Search for the cell housing the specified text and yield its [x, y] center coordinate. 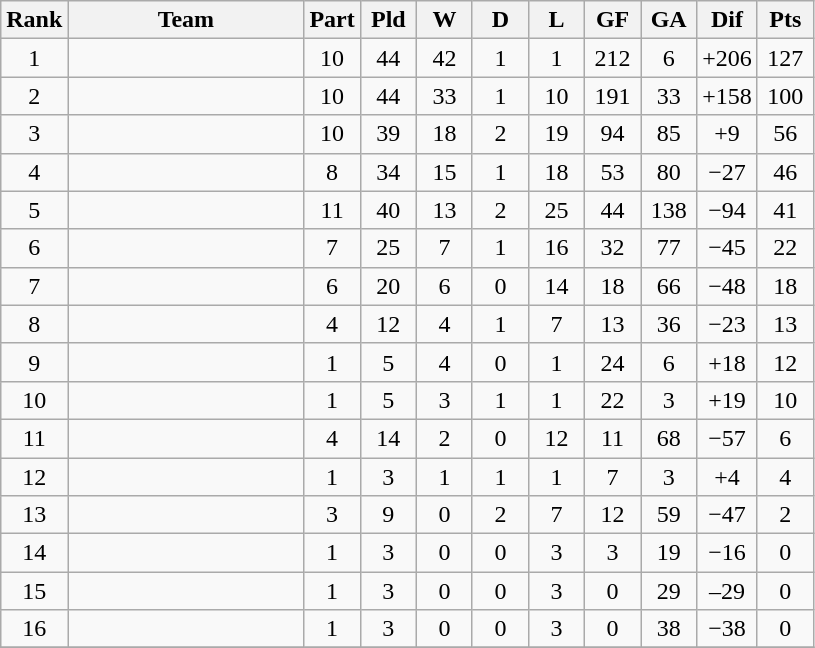
Dif [728, 20]
+158 [728, 96]
100 [785, 96]
W [444, 20]
68 [669, 438]
138 [669, 210]
GF [613, 20]
41 [785, 210]
46 [785, 172]
40 [388, 210]
34 [388, 172]
53 [613, 172]
−47 [728, 515]
Pld [388, 20]
Team [186, 20]
−94 [728, 210]
29 [669, 591]
−45 [728, 248]
+18 [728, 362]
77 [669, 248]
94 [613, 134]
212 [613, 58]
−57 [728, 438]
+9 [728, 134]
−38 [728, 629]
127 [785, 58]
66 [669, 286]
36 [669, 324]
38 [669, 629]
59 [669, 515]
+19 [728, 400]
+206 [728, 58]
Pts [785, 20]
80 [669, 172]
42 [444, 58]
−23 [728, 324]
D [500, 20]
−27 [728, 172]
−48 [728, 286]
Part [332, 20]
−16 [728, 553]
24 [613, 362]
L [556, 20]
–29 [728, 591]
191 [613, 96]
20 [388, 286]
39 [388, 134]
Rank [34, 20]
85 [669, 134]
56 [785, 134]
GA [669, 20]
+4 [728, 477]
32 [613, 248]
